Determine the (x, y) coordinate at the center of the cell enclosing the given text.  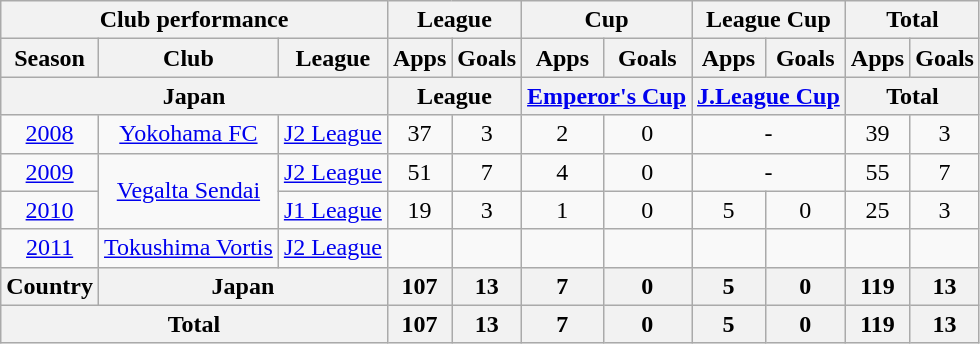
55 (877, 172)
2008 (50, 134)
Emperor's Cup (607, 96)
Cup (607, 20)
Vegalta Sendai (188, 191)
Club (188, 58)
2009 (50, 172)
Season (50, 58)
39 (877, 134)
51 (419, 172)
2 (563, 134)
1 (563, 210)
Club performance (194, 20)
Country (50, 286)
4 (563, 172)
League Cup (769, 20)
37 (419, 134)
2011 (50, 248)
Tokushima Vortis (188, 248)
25 (877, 210)
2010 (50, 210)
19 (419, 210)
J1 League (332, 210)
Yokohama FC (188, 134)
J.League Cup (769, 96)
